Provide the [X, Y] coordinate of the cell's center where the given text is located.  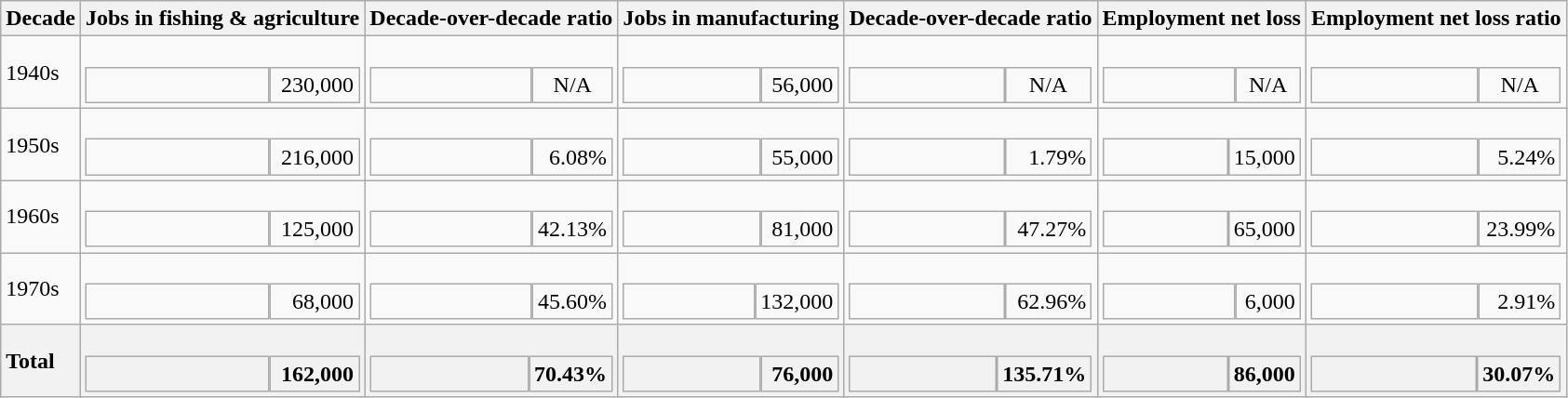
1950s [41, 144]
Total [41, 361]
1940s [41, 73]
Jobs in fishing & agriculture [221, 19]
Jobs in manufacturing [731, 19]
1960s [41, 217]
Employment net loss [1201, 19]
1970s [41, 289]
Decade [41, 19]
Employment net loss ratio [1436, 19]
